Scan for the cell matching the given text and deliver its (X, Y) coordinate at center. 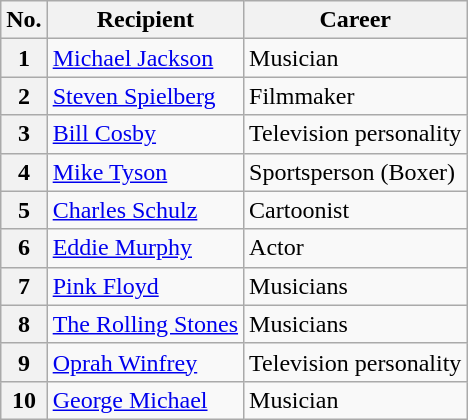
10 (24, 400)
Oprah Winfrey (145, 362)
Cartoonist (356, 210)
1 (24, 58)
3 (24, 134)
2 (24, 96)
Bill Cosby (145, 134)
8 (24, 324)
6 (24, 248)
Filmmaker (356, 96)
The Rolling Stones (145, 324)
No. (24, 20)
Charles Schulz (145, 210)
Michael Jackson (145, 58)
7 (24, 286)
Steven Spielberg (145, 96)
Mike Tyson (145, 172)
Sportsperson (Boxer) (356, 172)
4 (24, 172)
Recipient (145, 20)
Actor (356, 248)
Career (356, 20)
Pink Floyd (145, 286)
5 (24, 210)
Eddie Murphy (145, 248)
George Michael (145, 400)
9 (24, 362)
